Return the (x, y) coordinate for the center point of the cell that contains the specified text.  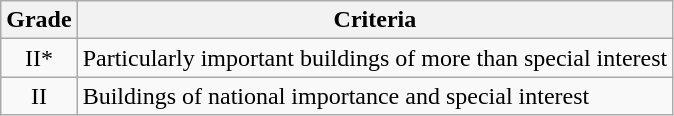
Grade (39, 20)
Criteria (375, 20)
II* (39, 58)
Particularly important buildings of more than special interest (375, 58)
Buildings of national importance and special interest (375, 96)
II (39, 96)
